Locate the cell with the specified text and output its (x, y) center coordinate. 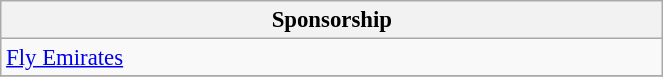
Fly Emirates (332, 58)
Sponsorship (332, 20)
